Provide the [X, Y] coordinate of the cell's center where the given text is located.  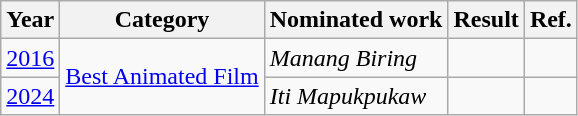
Iti Mapukpukaw [356, 96]
Ref. [550, 20]
Manang Biring [356, 58]
Category [162, 20]
Year [30, 20]
2024 [30, 96]
Nominated work [356, 20]
Best Animated Film [162, 77]
2016 [30, 58]
Result [486, 20]
